Locate the cell with the specified text and output its [X, Y] center coordinate. 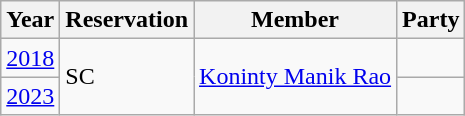
2018 [30, 58]
Year [30, 20]
Party [431, 20]
2023 [30, 96]
Koninty Manik Rao [296, 77]
Member [296, 20]
SC [127, 77]
Reservation [127, 20]
